Scan for the cell matching the given text and deliver its [x, y] coordinate at center. 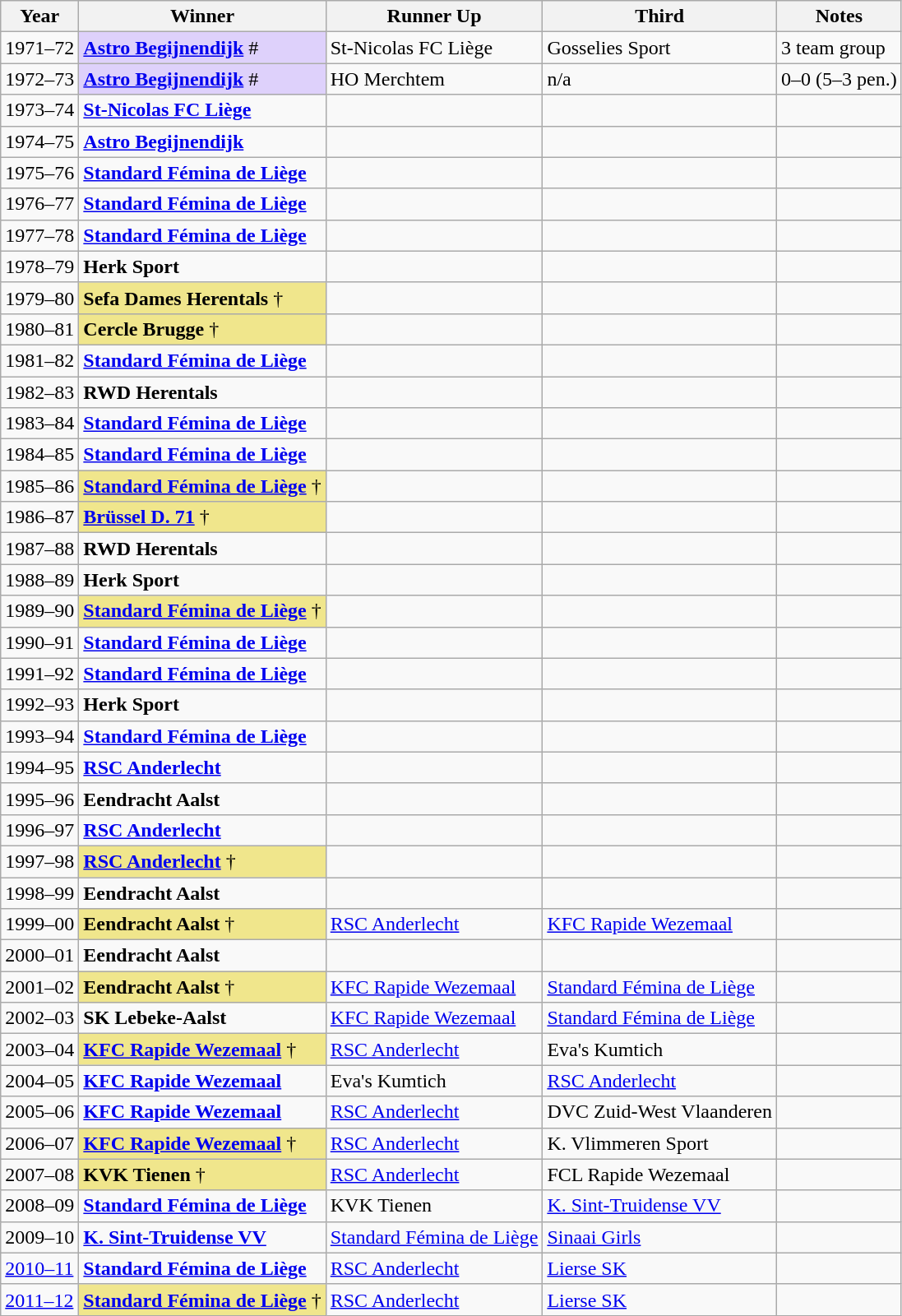
1994–95 [39, 767]
2003–04 [39, 1050]
Gosselies Sport [659, 48]
Brüssel D. 71 † [202, 517]
FCL Rapide Wezemaal [659, 1175]
1982–83 [39, 392]
1993–94 [39, 736]
Notes [839, 16]
Sefa Dames Herentals † [202, 298]
2004–05 [39, 1081]
1979–80 [39, 298]
1972–73 [39, 79]
1983–84 [39, 424]
Winner [202, 16]
Runner Up [434, 16]
Third [659, 16]
HO Merchtem [434, 79]
1988–89 [39, 580]
2005–06 [39, 1112]
1986–87 [39, 517]
1976–77 [39, 204]
1997–98 [39, 861]
Cercle Brugge † [202, 329]
2002–03 [39, 1018]
2001–02 [39, 987]
1973–74 [39, 110]
K. Vlimmeren Sport [659, 1143]
Sinaai Girls [659, 1237]
2008–09 [39, 1206]
n/a [659, 79]
2010–11 [39, 1268]
1990–91 [39, 642]
1981–82 [39, 360]
1985–86 [39, 486]
KVK Tienen [434, 1206]
1991–92 [39, 674]
1998–99 [39, 892]
1975–76 [39, 173]
1987–88 [39, 549]
RSC Anderlecht † [202, 861]
Year [39, 16]
1971–72 [39, 48]
KVK Tienen † [202, 1175]
1980–81 [39, 329]
1984–85 [39, 455]
1974–75 [39, 141]
3 team group [839, 48]
0–0 (5–3 pen.) [839, 79]
1989–90 [39, 611]
1992–93 [39, 705]
2007–08 [39, 1175]
Astro Begijnendijk [202, 141]
1999–00 [39, 924]
1995–96 [39, 799]
2009–10 [39, 1237]
1996–97 [39, 830]
DVC Zuid-West Vlaanderen [659, 1112]
2006–07 [39, 1143]
2011–12 [39, 1300]
1977–78 [39, 235]
2000–01 [39, 956]
SK Lebeke-Aalst [202, 1018]
1978–79 [39, 266]
